Capture the cell that displays the provided text and extract its (x, y) central coordinate. 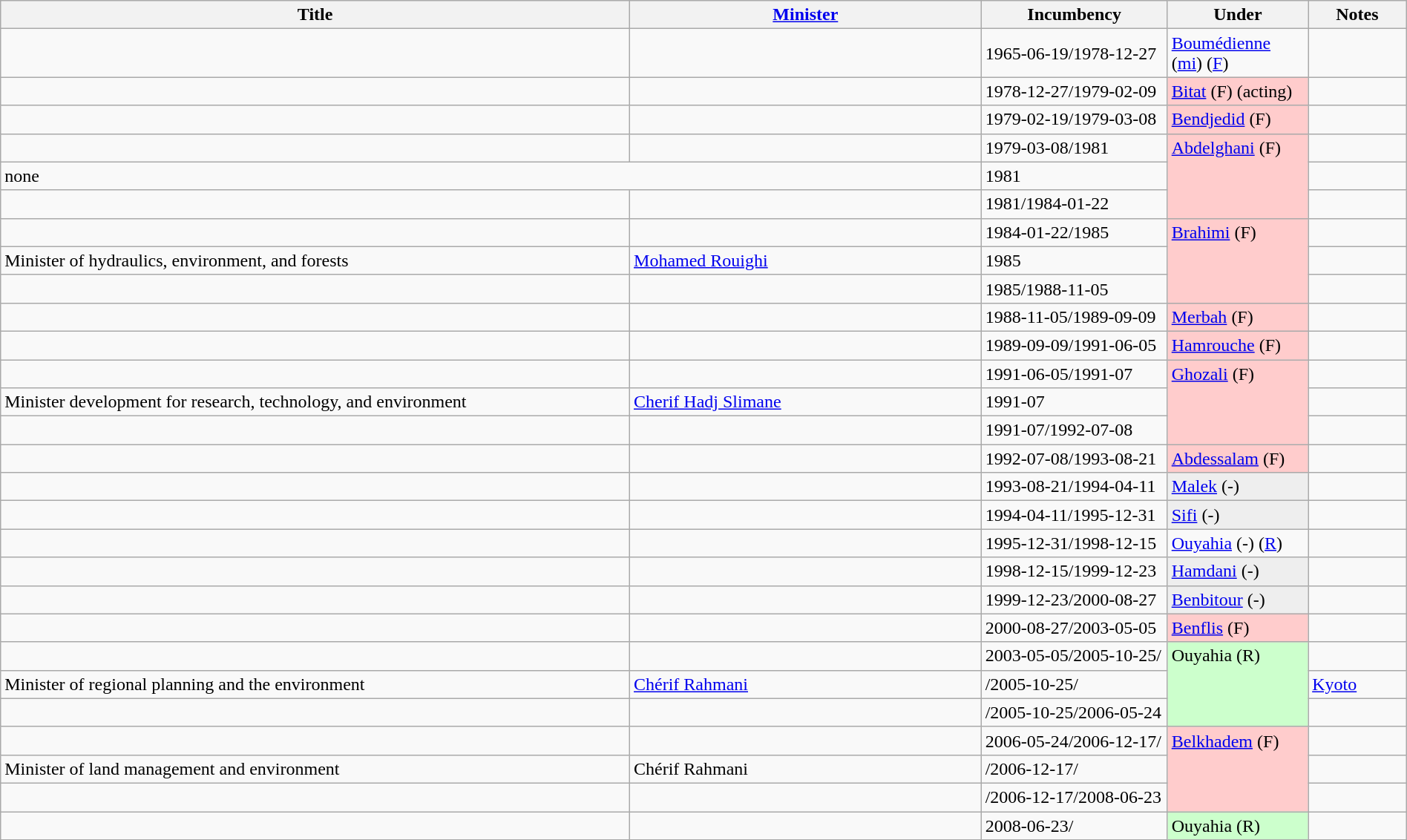
/2005-10-25/ (1075, 684)
Minister of hydraulics, environment, and forests (315, 260)
Minister of land management and environment (315, 769)
2008-06-23/ (1075, 826)
1979-03-08/1981 (1075, 148)
1989-09-09/1991-06-05 (1075, 345)
Hamrouche (F) (1238, 345)
1981 (1075, 176)
1978-12-27/1979-02-09 (1075, 91)
1994-04-11/1995-12-31 (1075, 515)
Belkhadem (F) (1238, 769)
Malek (-) (1238, 487)
1991-07 (1075, 402)
2006-05-24/2006-12-17/ (1075, 741)
Kyoto (1358, 684)
Merbah (F) (1238, 317)
1992-07-08/1993-08-21 (1075, 459)
1993-08-21/1994-04-11 (1075, 487)
Brahimi (F) (1238, 260)
1965-06-19/1978-12-27 (1075, 53)
Minister of regional planning and the environment (315, 684)
1985/1988-11-05 (1075, 289)
1979-02-19/1979-03-08 (1075, 119)
Under (1238, 15)
1991-07/1992-07-08 (1075, 430)
1999-12-23/2000-08-27 (1075, 600)
1984-01-22/1985 (1075, 232)
Abdelghani (F) (1238, 176)
Bitat (F) (acting) (1238, 91)
Notes (1358, 15)
none (491, 176)
1995-12-31/1998-12-15 (1075, 543)
Minister development for research, technology, and environment (315, 402)
Incumbency (1075, 15)
1991-06-05/1991-07 (1075, 373)
1998-12-15/1999-12-23 (1075, 571)
Bendjedid (F) (1238, 119)
2003-05-05/2005-10-25/ (1075, 656)
Benbitour (-) (1238, 600)
Mohamed Rouighi (806, 260)
1988-11-05/1989-09-09 (1075, 317)
/2005-10-25/2006-05-24 (1075, 712)
Abdessalam (F) (1238, 459)
/2006-12-17/ (1075, 769)
Ouyahia (-) (R) (1238, 543)
Boumédienne (mi) (F) (1238, 53)
/2006-12-17/2008-06-23 (1075, 797)
Title (315, 15)
Hamdani (-) (1238, 571)
Minister (806, 15)
2000-08-27/2003-05-05 (1075, 628)
Sifi (-) (1238, 515)
Ghozali (F) (1238, 401)
Benflis (F) (1238, 628)
1985 (1075, 260)
Cherif Hadj Slimane (806, 402)
1981/1984-01-22 (1075, 204)
